Detect which cell encompasses the target text, then output its (X, Y) center coordinate. 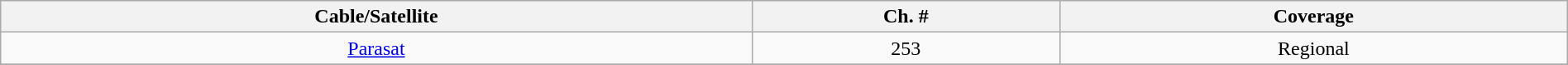
Cable/Satellite (376, 17)
Regional (1314, 48)
Ch. # (906, 17)
Coverage (1314, 17)
253 (906, 48)
Parasat (376, 48)
